Locate the cell with the specified text and output its (x, y) center coordinate. 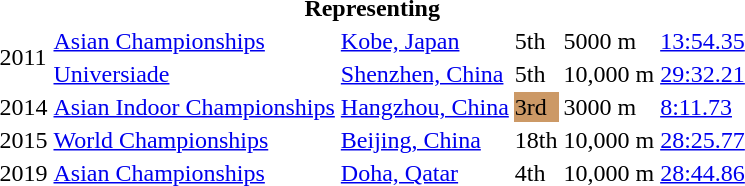
Beijing, China (424, 140)
Universiade (194, 74)
5000 m (609, 41)
Asian Indoor Championships (194, 107)
18th (536, 140)
3000 m (609, 107)
World Championships (194, 140)
Hangzhou, China (424, 107)
Kobe, Japan (424, 41)
Shenzhen, China (424, 74)
Asian Championships (194, 41)
3rd (536, 107)
